Return [x, y] of the center of cell containing provided text 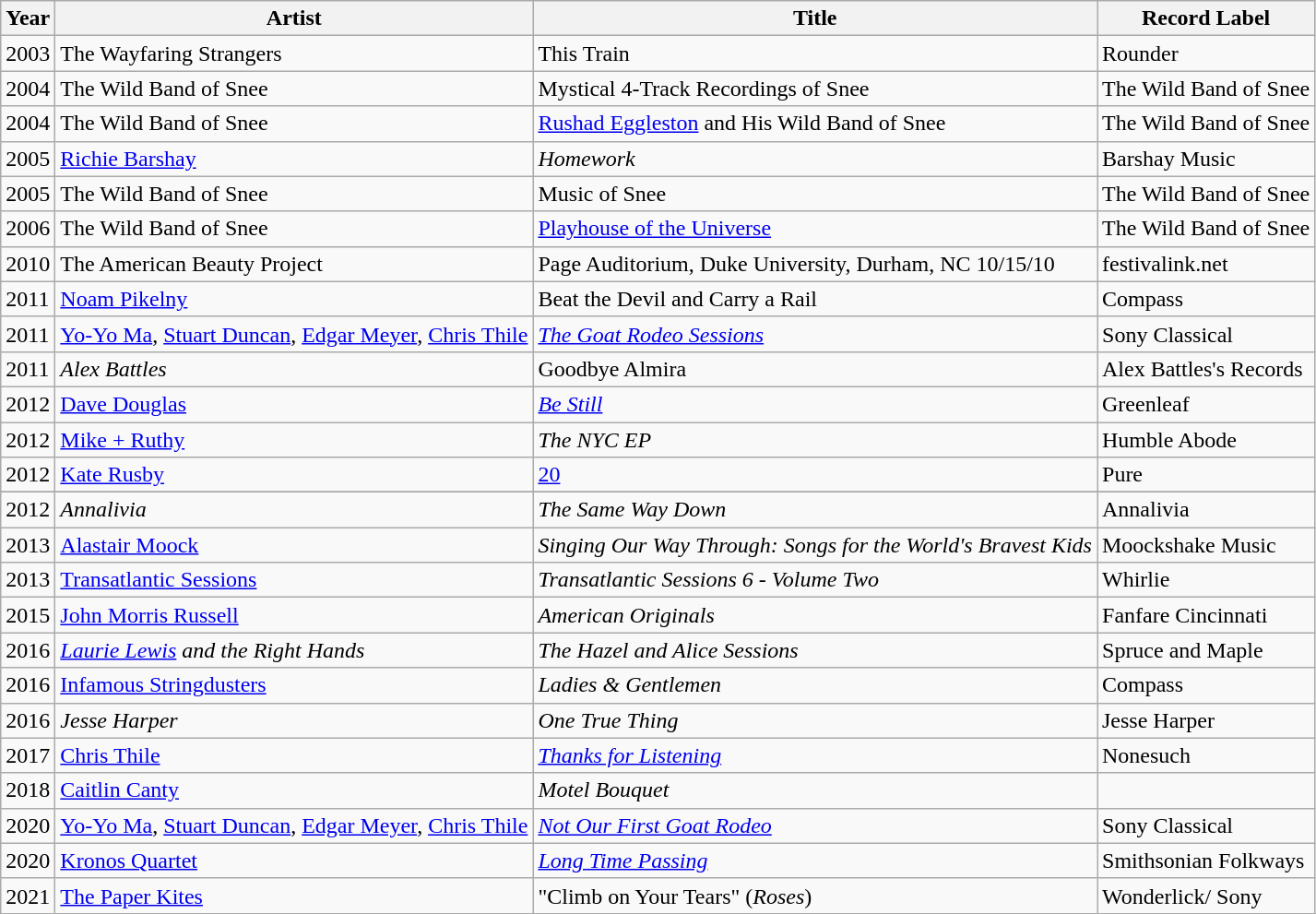
One True Thing [815, 720]
Beat the Devil and Carry a Rail [815, 299]
Ladies & Gentlemen [815, 685]
Dave Douglas [294, 404]
Humble Abode [1206, 440]
Noam Pikelny [294, 299]
Nonesuch [1206, 755]
Rushad Eggleston and His Wild Band of Snee [815, 124]
2003 [28, 53]
Be Still [815, 404]
Thanks for Listening [815, 755]
The Paper Kites [294, 896]
2006 [28, 229]
Kate Rusby [294, 475]
Chris Thile [294, 755]
Goodbye Almira [815, 369]
Wonderlick/ Sony [1206, 896]
Record Label [1206, 18]
Year [28, 18]
Homework [815, 159]
Long Time Passing [815, 861]
Moockshake Music [1206, 545]
The Goat Rodeo Sessions [815, 334]
The American Beauty Project [294, 264]
Not Our First Goat Rodeo [815, 825]
Transatlantic Sessions [294, 580]
Playhouse of the Universe [815, 229]
The NYC EP [815, 440]
"Climb on Your Tears" (Roses) [815, 896]
2017 [28, 755]
Singing Our Way Through: Songs for the World's Bravest Kids [815, 545]
The Wayfaring Strangers [294, 53]
The Hazel and Alice Sessions [815, 650]
Mystical 4-Track Recordings of Snee [815, 89]
This Train [815, 53]
2015 [28, 615]
Laurie Lewis and the Right Hands [294, 650]
Greenleaf [1206, 404]
The Same Way Down [815, 510]
Richie Barshay [294, 159]
2010 [28, 264]
2021 [28, 896]
John Morris Russell [294, 615]
Pure [1206, 475]
Whirlie [1206, 580]
Infamous Stringdusters [294, 685]
Rounder [1206, 53]
Motel Bouquet [815, 790]
Alex Battles [294, 369]
Alastair Moock [294, 545]
Title [815, 18]
festivalink.net [1206, 264]
Transatlantic Sessions 6 - Volume Two [815, 580]
20 [815, 475]
Spruce and Maple [1206, 650]
Fanfare Cincinnati [1206, 615]
2018 [28, 790]
Music of Snee [815, 194]
American Originals [815, 615]
Artist [294, 18]
Smithsonian Folkways [1206, 861]
Alex Battles's Records [1206, 369]
Kronos Quartet [294, 861]
Barshay Music [1206, 159]
Page Auditorium, Duke University, Durham, NC 10/15/10 [815, 264]
Caitlin Canty [294, 790]
Mike + Ruthy [294, 440]
